Detect which cell encompasses the target text, then output its [X, Y] center coordinate. 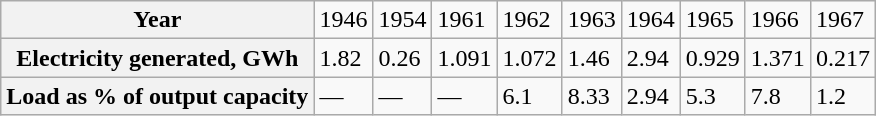
1946 [344, 20]
0.26 [402, 58]
1965 [712, 20]
5.3 [712, 96]
6.1 [530, 96]
Electricity generated, GWh [158, 58]
1963 [592, 20]
1966 [778, 20]
1.82 [344, 58]
1.091 [464, 58]
7.8 [778, 96]
1961 [464, 20]
1964 [650, 20]
0.929 [712, 58]
1.2 [842, 96]
1954 [402, 20]
Load as % of output capacity [158, 96]
1.46 [592, 58]
1.371 [778, 58]
1967 [842, 20]
1.072 [530, 58]
1962 [530, 20]
0.217 [842, 58]
Year [158, 20]
8.33 [592, 96]
